Extract the [x, y] coordinate from the center of the cell holding the provided text.  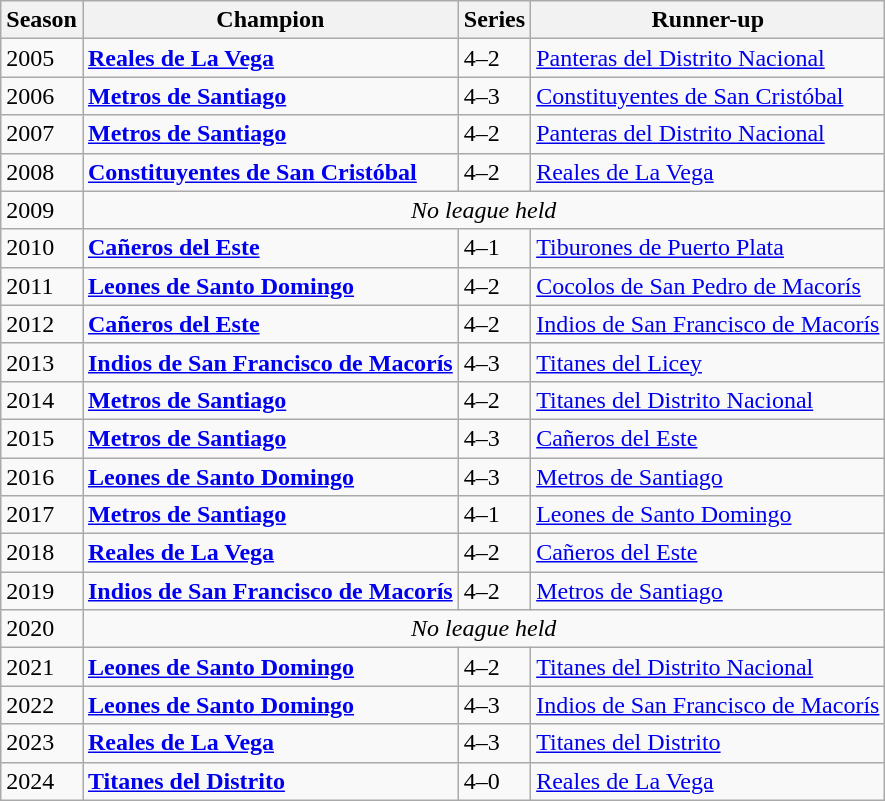
Champion [270, 20]
2014 [42, 400]
2005 [42, 58]
Season [42, 20]
2024 [42, 781]
2012 [42, 324]
2021 [42, 667]
2017 [42, 515]
2007 [42, 134]
2009 [42, 210]
2015 [42, 438]
2008 [42, 172]
4–0 [494, 781]
2022 [42, 705]
2018 [42, 553]
Series [494, 20]
Runner-up [708, 20]
Cocolos de San Pedro de Macorís [708, 286]
Tiburones de Puerto Plata [708, 248]
2006 [42, 96]
2013 [42, 362]
2023 [42, 743]
2020 [42, 629]
2019 [42, 591]
2016 [42, 477]
2010 [42, 248]
2011 [42, 286]
Titanes del Licey [708, 362]
